Locate the cell with the specified text and output its [x, y] center coordinate. 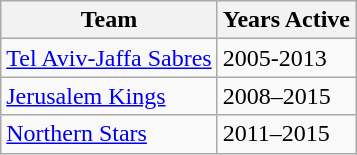
2005-2013 [286, 58]
Years Active [286, 20]
Team [109, 20]
2011–2015 [286, 134]
Northern Stars [109, 134]
2008–2015 [286, 96]
Jerusalem Kings [109, 96]
Tel Aviv-Jaffa Sabres [109, 58]
